Provide the (X, Y) coordinate of the cell's center where the given text is located.  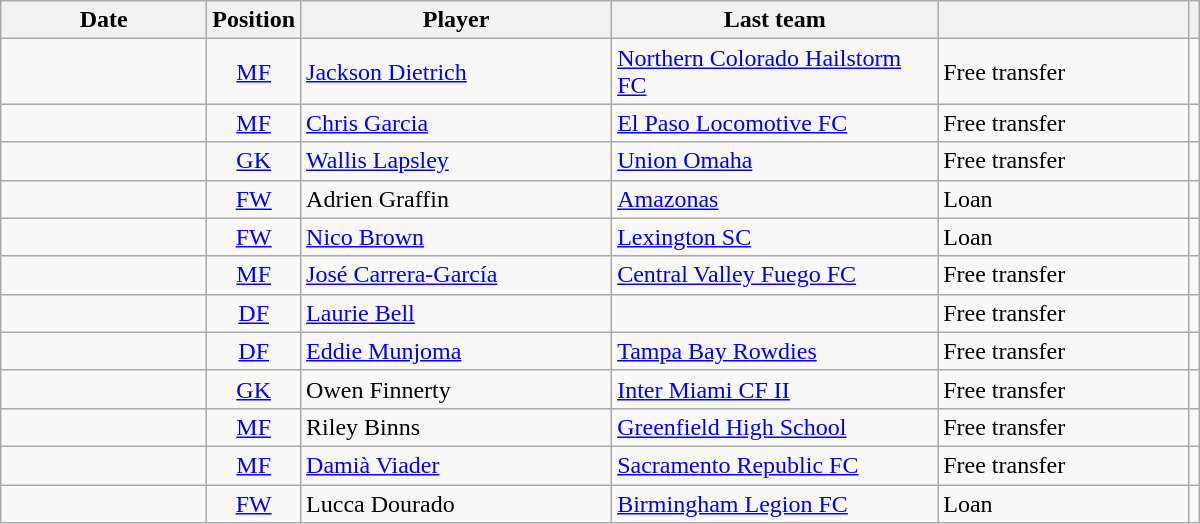
Eddie Munjoma (456, 351)
José Carrera-García (456, 275)
Date (104, 20)
Union Omaha (775, 161)
Chris Garcia (456, 123)
Player (456, 20)
Laurie Bell (456, 313)
Nico Brown (456, 237)
Tampa Bay Rowdies (775, 351)
Birmingham Legion FC (775, 503)
El Paso Locomotive FC (775, 123)
Amazonas (775, 199)
Jackson Dietrich (456, 72)
Lucca Dourado (456, 503)
Owen Finnerty (456, 389)
Inter Miami CF II (775, 389)
Wallis Lapsley (456, 161)
Northern Colorado Hailstorm FC (775, 72)
Central Valley Fuego FC (775, 275)
Position (254, 20)
Sacramento Republic FC (775, 465)
Lexington SC (775, 237)
Damià Viader (456, 465)
Last team (775, 20)
Riley Binns (456, 427)
Adrien Graffin (456, 199)
Greenfield High School (775, 427)
